Pinpoint the cell where the given text exists, returning its (x, y) midpoint coordinate. 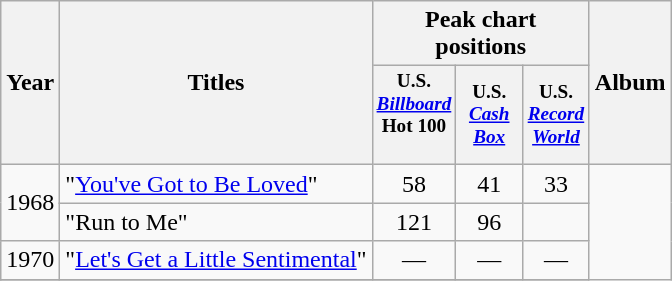
Peak chart positions (480, 34)
U.S. Cash Box (490, 116)
121 (414, 222)
"You've Got to Be Loved" (216, 184)
96 (490, 222)
U.S. Record World (556, 116)
Year (30, 83)
Titles (216, 83)
"Let's Get a Little Sentimental" (216, 260)
58 (414, 184)
33 (556, 184)
1968 (30, 203)
41 (490, 184)
U.S. Billboard Hot 100 (414, 116)
Album (630, 83)
1970 (30, 260)
"Run to Me" (216, 222)
